Detect which cell encompasses the target text, then output its (X, Y) center coordinate. 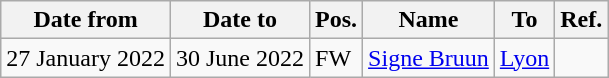
FW (336, 58)
27 January 2022 (86, 58)
To (524, 20)
30 June 2022 (240, 58)
Signe Bruun (429, 58)
Ref. (582, 20)
Pos. (336, 20)
Date to (240, 20)
Lyon (524, 58)
Date from (86, 20)
Name (429, 20)
